Find where the given text appears and provide that cell's center as [X, Y] coordinate. 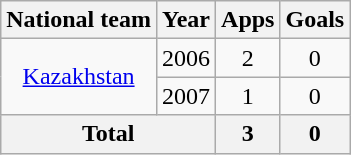
3 [248, 134]
Total [108, 134]
Kazakhstan [79, 77]
2 [248, 58]
2007 [186, 96]
1 [248, 96]
Goals [315, 20]
Apps [248, 20]
National team [79, 20]
Year [186, 20]
2006 [186, 58]
